Detect which cell encompasses the target text, then output its (X, Y) center coordinate. 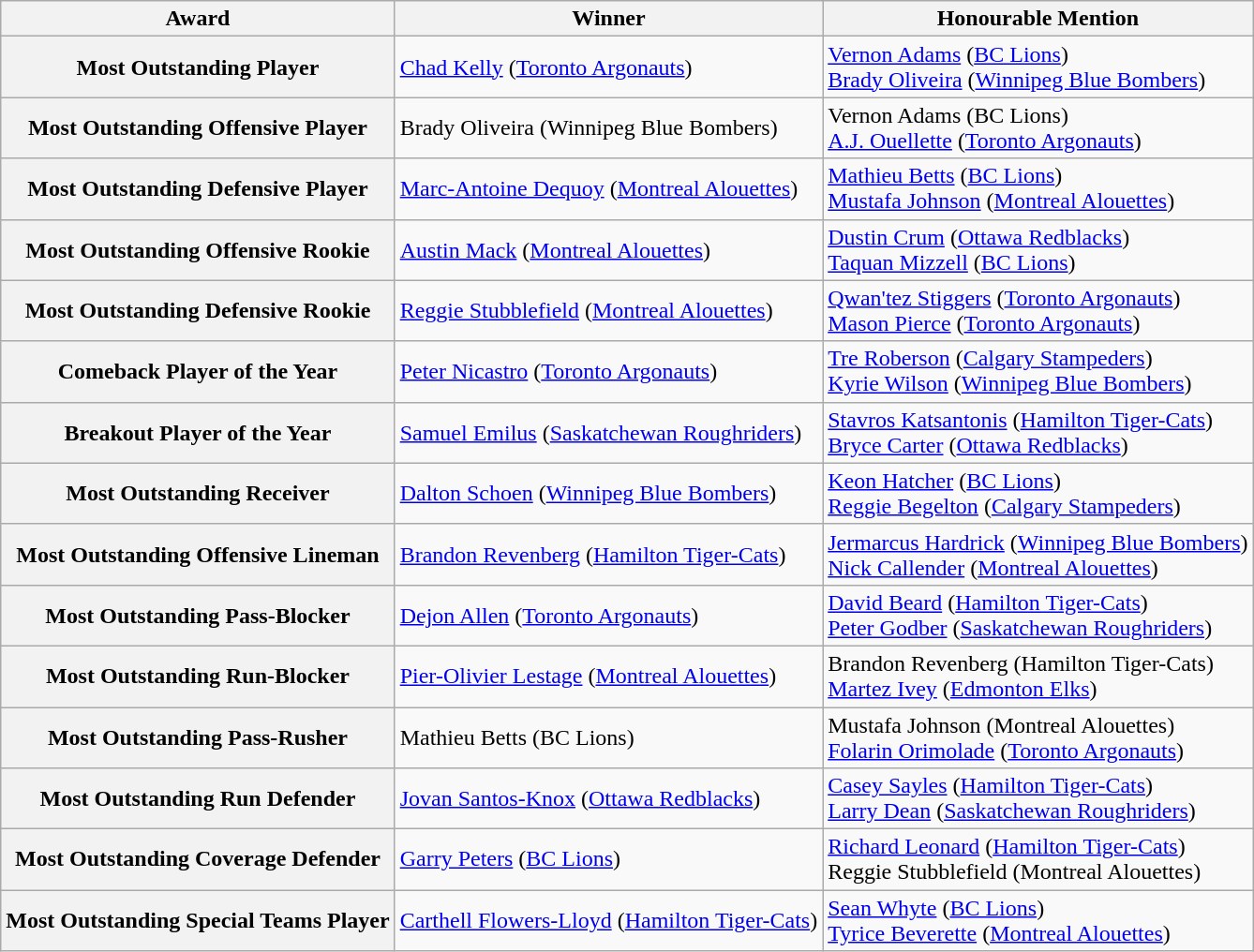
David Beard (Hamilton Tiger-Cats)Peter Godber (Saskatchewan Roughriders) (1038, 615)
Vernon Adams (BC Lions)Brady Oliveira (Winnipeg Blue Bombers) (1038, 67)
Mathieu Betts (BC Lions) (609, 736)
Vernon Adams (BC Lions)A.J. Ouellette (Toronto Argonauts) (1038, 127)
Qwan'tez Stiggers (Toronto Argonauts)Mason Pierce (Toronto Argonauts) (1038, 311)
Breakout Player of the Year (198, 433)
Keon Hatcher (BC Lions)Reggie Begelton (Calgary Stampeders) (1038, 493)
Peter Nicastro (Toronto Argonauts) (609, 371)
Marc-Antoine Dequoy (Montreal Alouettes) (609, 189)
Most Outstanding Offensive Player (198, 127)
Garry Peters (BC Lions) (609, 860)
Most Outstanding Offensive Lineman (198, 555)
Honourable Mention (1038, 19)
Austin Mack (Montreal Alouettes) (609, 249)
Brandon Revenberg (Hamilton Tiger-Cats)Martez Ivey (Edmonton Elks) (1038, 677)
Most Outstanding Pass-Blocker (198, 615)
Carthell Flowers-Lloyd (Hamilton Tiger-Cats) (609, 920)
Most Outstanding Run Defender (198, 798)
Pier-Olivier Lestage (Montreal Alouettes) (609, 677)
Most Outstanding Coverage Defender (198, 860)
Dejon Allen (Toronto Argonauts) (609, 615)
Brady Oliveira (Winnipeg Blue Bombers) (609, 127)
Samuel Emilus (Saskatchewan Roughriders) (609, 433)
Jovan Santos-Knox (Ottawa Redblacks) (609, 798)
Most Outstanding Special Teams Player (198, 920)
Winner (609, 19)
Chad Kelly (Toronto Argonauts) (609, 67)
Mustafa Johnson (Montreal Alouettes)Folarin Orimolade (Toronto Argonauts) (1038, 736)
Reggie Stubblefield (Montreal Alouettes) (609, 311)
Richard Leonard (Hamilton Tiger-Cats)Reggie Stubblefield (Montreal Alouettes) (1038, 860)
Jermarcus Hardrick (Winnipeg Blue Bombers)Nick Callender (Montreal Alouettes) (1038, 555)
Casey Sayles (Hamilton Tiger-Cats)Larry Dean (Saskatchewan Roughriders) (1038, 798)
Most Outstanding Player (198, 67)
Dustin Crum (Ottawa Redblacks)Taquan Mizzell (BC Lions) (1038, 249)
Most Outstanding Run-Blocker (198, 677)
Most Outstanding Receiver (198, 493)
Award (198, 19)
Tre Roberson (Calgary Stampeders)Kyrie Wilson (Winnipeg Blue Bombers) (1038, 371)
Comeback Player of the Year (198, 371)
Mathieu Betts (BC Lions)Mustafa Johnson (Montreal Alouettes) (1038, 189)
Stavros Katsantonis (Hamilton Tiger-Cats)Bryce Carter (Ottawa Redblacks) (1038, 433)
Most Outstanding Defensive Player (198, 189)
Brandon Revenberg (Hamilton Tiger-Cats) (609, 555)
Most Outstanding Offensive Rookie (198, 249)
Sean Whyte (BC Lions)Tyrice Beverette (Montreal Alouettes) (1038, 920)
Dalton Schoen (Winnipeg Blue Bombers) (609, 493)
Most Outstanding Defensive Rookie (198, 311)
Most Outstanding Pass-Rusher (198, 736)
